Search for the cell housing the specified text and yield its [x, y] center coordinate. 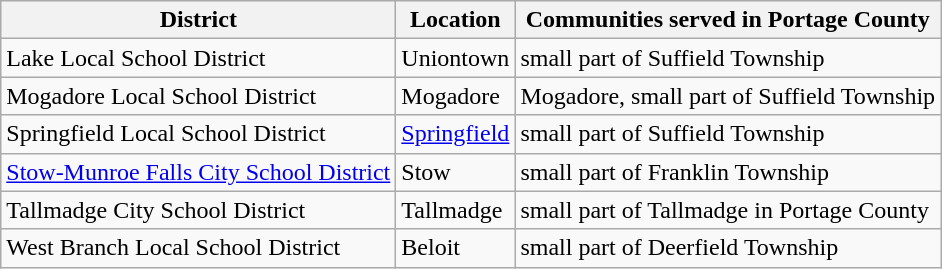
Springfield Local School District [198, 134]
Tallmadge [456, 210]
Uniontown [456, 58]
small part of Deerfield Township [728, 248]
Springfield [456, 134]
Communities served in Portage County [728, 20]
Stow-Munroe Falls City School District [198, 172]
West Branch Local School District [198, 248]
District [198, 20]
Lake Local School District [198, 58]
Stow [456, 172]
Mogadore [456, 96]
Mogadore Local School District [198, 96]
small part of Tallmadge in Portage County [728, 210]
Mogadore, small part of Suffield Township [728, 96]
Location [456, 20]
small part of Franklin Township [728, 172]
Tallmadge City School District [198, 210]
Beloit [456, 248]
